Output the (X, Y) coordinate of the center of the cell containing the given text.  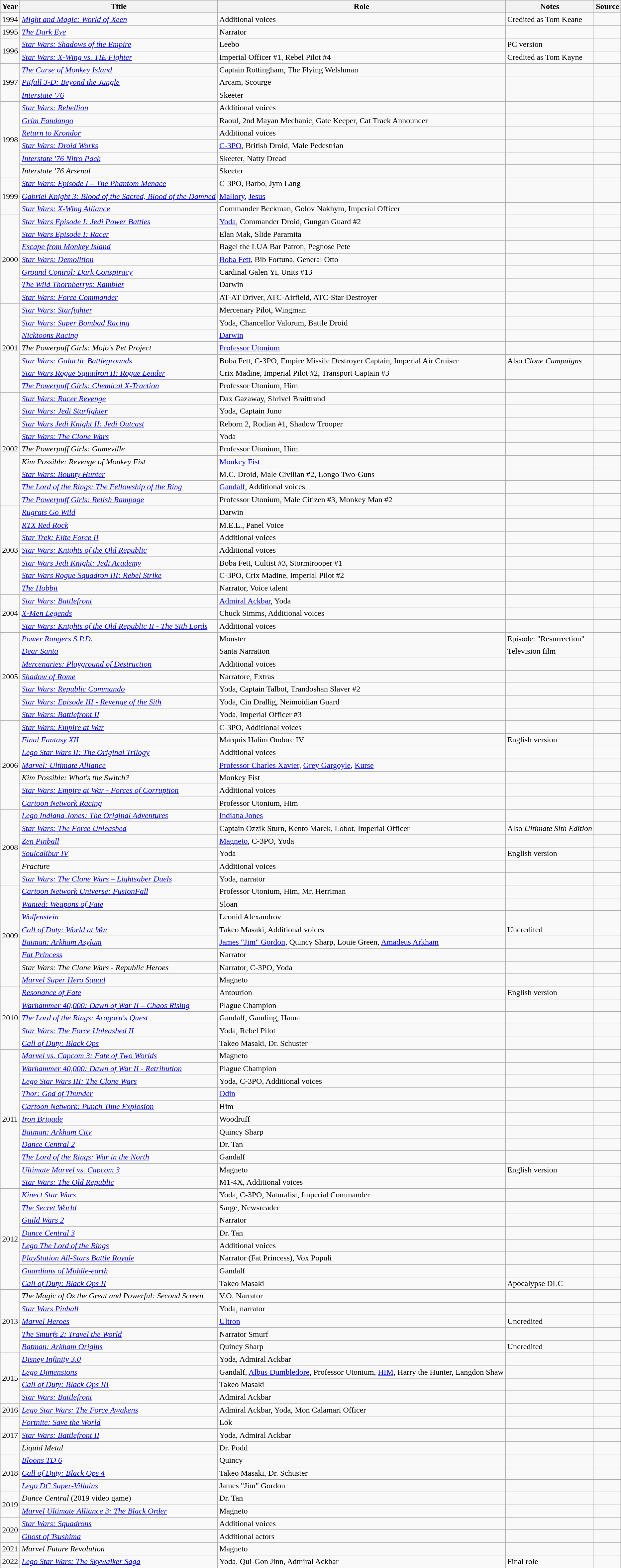
Narrator, C-3PO, Yoda (362, 968)
Monster (362, 639)
Star Wars: X-Wing vs. TIE Fighter (119, 57)
Star Wars Pinball (119, 1309)
Star Wars: The Old Republic (119, 1182)
Star Wars: Racer Revenge (119, 399)
Star Wars: Republic Commando (119, 689)
Kim Possible: Revenge of Monkey Fist (119, 462)
Professor Utonium, Him, Mr. Herriman (362, 891)
Antourion (362, 993)
Soulcalibur IV (119, 854)
Apocalypse DLC (550, 1283)
X-Men Legends (119, 613)
Bagel the LUA Bar Patron, Pegnose Pete (362, 247)
2008 (10, 847)
Narratore, Extras (362, 677)
Guardians of Middle-earth (119, 1271)
Commander Beckman, Golov Nakhym, Imperial Officer (362, 209)
Boba Fett, Cultist #3, Stormtrooper #1 (362, 563)
Star Wars: The Clone Wars - Republic Heroes (119, 968)
Notes (550, 7)
Batman: Arkham City (119, 1132)
Return to Krondor (119, 133)
Star Wars: X-Wing Alliance (119, 209)
Star Wars: The Force Unleashed (119, 828)
Admiral Ackbar, Yoda, Mon Calamari Officer (362, 1410)
Rugrats Go Wild (119, 512)
Cartoon Network: Punch Time Explosion (119, 1106)
The Powerpuff Girls: Mojo's Pet Project (119, 348)
Sarge, Newsreader (362, 1208)
Star Wars Episode I: Jedi Power Battles (119, 222)
2006 (10, 765)
Imperial Officer #1, Rebel Pilot #4 (362, 57)
Lego The Lord of the Rings (119, 1245)
Batman: Arkham Asylum (119, 942)
Star Wars: Rebellion (119, 108)
Ground Control: Dark Conspiracy (119, 272)
Pitfall 3-D: Beyond the Jungle (119, 82)
Boba Fett, Bib Fortuna, General Otto (362, 259)
Might and Magic: World of Xeen (119, 19)
Also Clone Campaigns (550, 360)
Yoda, Imperial Officer #3 (362, 714)
Ultron (362, 1321)
Marvel Ultimate Alliance 3: The Black Order (119, 1511)
Star Wars: The Force Unleashed II (119, 1031)
Chuck Simms, Additional voices (362, 613)
Grim Fandango (119, 120)
Lego Indiana Jones: The Original Adventures (119, 816)
RTX Red Rock (119, 525)
2020 (10, 1530)
2003 (10, 550)
Admiral Ackbar (362, 1397)
Boba Fett, C-3PO, Empire Missile Destroyer Captain, Imperial Air Cruiser (362, 360)
Leonid Alexandrov (362, 917)
Lego Star Wars: The Force Awakens (119, 1410)
Gandalf, Albus Dumbledore, Professor Utonium, HIM, Harry the Hunter, Langdon Shaw (362, 1372)
Raoul, 2nd Mayan Mechanic, Gate Keeper, Cat Track Announcer (362, 120)
M.E.L., Panel Voice (362, 525)
Marvel vs. Capcom 3: Fate of Two Worlds (119, 1056)
Lego Dimensions (119, 1372)
Wanted: Weapons of Fate (119, 904)
Arcam, Scourge (362, 82)
1999 (10, 196)
Fat Princess (119, 955)
Star Wars: Empire at War - Forces of Corruption (119, 790)
Lok (362, 1423)
V.O. Narrator (362, 1296)
Yoda, Commander Droid, Gungan Guard #2 (362, 222)
Call of Duty: Black Ops II (119, 1283)
The Powerpuff Girls: Chemical X-Traction (119, 386)
Final Fantasy XII (119, 740)
2022 (10, 1561)
Resonance of Fate (119, 993)
The Magic of Oz the Great and Powerful: Second Screen (119, 1296)
M1-4X, Additional voices (362, 1182)
Marvel Future Revolution (119, 1549)
Warhammer 40,000: Dawn of War II - Retribution (119, 1068)
Wolfenstein (119, 917)
2000 (10, 259)
2015 (10, 1378)
Dance Central 2 (119, 1144)
2001 (10, 348)
Star Wars: Super Bombad Racing (119, 323)
Gandalf, Additional voices (362, 487)
Fracture (119, 866)
Star Wars Episode I: Racer (119, 234)
Narrator Smurf (362, 1334)
The Secret World (119, 1208)
Star Wars: Shadows of the Empire (119, 45)
Interstate '76 Nitro Pack (119, 158)
2012 (10, 1239)
C-3PO, Crix Madine, Imperial Pilot #2 (362, 576)
Sloan (362, 904)
The Smurfs 2: Travel the World (119, 1334)
The Dark Eye (119, 32)
Call of Duty: World at War (119, 929)
Ghost of Tsushima (119, 1536)
Star Wars Jedi Knight II: Jedi Outcast (119, 424)
Star Wars: Knights of the Old Republic II - The Sith Lords (119, 626)
2010 (10, 1018)
Kinect Star Wars (119, 1195)
Interstate '76 Arsenal (119, 171)
Skeeter, Natty Dread (362, 158)
1995 (10, 32)
Yoda, Cin Drallig, Neimoidian Guard (362, 702)
The Curse of Monkey Island (119, 70)
Lego Star Wars II: The Original Trilogy (119, 752)
Star Wars: Jedi Starfighter (119, 411)
The Lord of the Rings: The Fellowship of the Ring (119, 487)
Star Wars Jedi Knight: Jedi Academy (119, 563)
Leebo (362, 45)
2004 (10, 613)
Yoda, Qui-Gon Jinn, Admiral Ackbar (362, 1561)
Fortnite: Save the World (119, 1423)
Indiana Jones (362, 816)
Star Trek: Elite Force II (119, 537)
Yoda, Captain Talbot, Trandoshan Slaver #2 (362, 689)
Star Wars Rogue Squadron II: Rogue Leader (119, 373)
Yoda, Rebel Pilot (362, 1031)
Star Wars: Starfighter (119, 310)
Star Wars: Galactic Battlegrounds (119, 360)
Additional actors (362, 1536)
Dance Central 3 (119, 1233)
Credited as Tom Kayne (550, 57)
Professor Charles Xavier, Grey Gargoyle, Kurse (362, 765)
1994 (10, 19)
Star Wars: Force Commander (119, 297)
Star Wars: The Clone Wars – Lightsaber Duels (119, 879)
Kim Possible: What's the Switch? (119, 778)
Escape from Monkey Island (119, 247)
Year (10, 7)
Star Wars: Squadrons (119, 1523)
Yoda, C-3PO, Naturalist, Imperial Commander (362, 1195)
James "Jim" Gordon (362, 1486)
Star Wars: Demolition (119, 259)
Professor Utonium (362, 348)
Crix Madine, Imperial Pilot #2, Transport Captain #3 (362, 373)
Episode: "Resurrection" (550, 639)
2016 (10, 1410)
Mercenaries: Playground of Destruction (119, 664)
Guild Wars 2 (119, 1220)
Final role (550, 1561)
Odin (362, 1094)
Professor Utonium, Male Citizen #3, Monkey Man #2 (362, 500)
Dax Gazaway, Shrivel Braittrand (362, 399)
Mallory, Jesus (362, 196)
The Powerpuff Girls: Relish Rampage (119, 500)
Star Wars: The Clone Wars (119, 436)
Lego Star Wars: The Skywalker Saga (119, 1561)
Star Wars: Bounty Hunter (119, 474)
Quincy (362, 1460)
2005 (10, 677)
Gabriel Knight 3: Blood of the Sacred, Blood of the Damned (119, 196)
Santa Narration (362, 651)
Power Rangers S.P.D. (119, 639)
C-3PO, Barbo, Jym Lang (362, 184)
Interstate '76 (119, 95)
Narrator (Fat Princess), Vox Populi (362, 1258)
Marquis Halim Ondore IV (362, 740)
Source (607, 7)
Star Wars: Episode I – The Phantom Menace (119, 184)
Star Wars: Knights of the Old Republic (119, 550)
Zen Pinball (119, 841)
Him (362, 1106)
2021 (10, 1549)
1998 (10, 139)
2019 (10, 1505)
Thor: God of Thunder (119, 1094)
2002 (10, 449)
Marvel Heroes (119, 1321)
Mercenary Pilot, Wingman (362, 310)
Dr. Podd (362, 1448)
Disney Infinity 3.0 (119, 1359)
Cardinal Galen Yi, Units #13 (362, 272)
Narrator, Voice talent (362, 588)
Nicktoons Racing (119, 335)
Dance Central (2019 video game) (119, 1498)
Credited as Tom Keane (550, 19)
Title (119, 7)
Woodruff (362, 1119)
Lego DC Super-Villains (119, 1486)
2009 (10, 936)
The Powerpuff Girls: Gameville (119, 449)
Yoda, C-3PO, Additional voices (362, 1081)
Star Wars: Droid Works (119, 145)
Magneto, C-3PO, Yoda (362, 841)
2011 (10, 1119)
Star Wars Rogue Squadron III: Rebel Strike (119, 576)
C-3PO, British Droid, Male Pedestrian (362, 145)
Liquid Metal (119, 1448)
Cartoon Network Racing (119, 803)
Captain Rottingham, The Flying Welshman (362, 70)
Star Wars: Episode III - Revenge of the Sith (119, 702)
PlayStation All-Stars Battle Royale (119, 1258)
Call of Duty: Black Ops (119, 1043)
Gandalf, Gamling, Hama (362, 1018)
Batman: Arkham Origins (119, 1346)
Cartoon Network Universe: FusionFall (119, 891)
AT-AT Driver, ATC-Airfield, ATC-Star Destroyer (362, 297)
Dear Santa (119, 651)
2017 (10, 1435)
Call of Duty: Black Ops 4 (119, 1473)
Marvel: Ultimate Alliance (119, 765)
C-3PO, Additional voices (362, 727)
Call of Duty: Black Ops III (119, 1385)
Yoda, Captain Juno (362, 411)
Admiral Ackbar, Yoda (362, 601)
Star Wars: Empire at War (119, 727)
Shadow of Rome (119, 677)
Television film (550, 651)
M.C. Droid, Male Civilian #2, Longo Two-Guns (362, 474)
1996 (10, 51)
Iron Brigade (119, 1119)
Warhammer 40,000: Dawn of War II – Chaos Rising (119, 1005)
Ultimate Marvel vs. Capcom 3 (119, 1169)
The Lord of the Rings: Aragorn's Quest (119, 1018)
Lego Star Wars III: The Clone Wars (119, 1081)
Reborn 2, Rodian #1, Shadow Trooper (362, 424)
Yoda, Chancellor Valorum, Battle Droid (362, 323)
Takeo Masaki, Additional voices (362, 929)
The Wild Thornberrys: Rambler (119, 285)
Also Ultimate Sith Edition (550, 828)
1997 (10, 82)
2013 (10, 1321)
Elan Mak, Slide Paramita (362, 234)
Role (362, 7)
Captain Ozzik Sturn, Kento Marek, Lobot, Imperial Officer (362, 828)
The Hobbit (119, 588)
PC version (550, 45)
Bloons TD 6 (119, 1460)
The Lord of the Rings: War in the North (119, 1157)
James "Jim" Gordon, Quincy Sharp, Louie Green, Amadeus Arkham (362, 942)
Marvel Super Hero Squad (119, 980)
2018 (10, 1473)
